Determine the [x, y] coordinate at the center of the cell enclosing the given text.  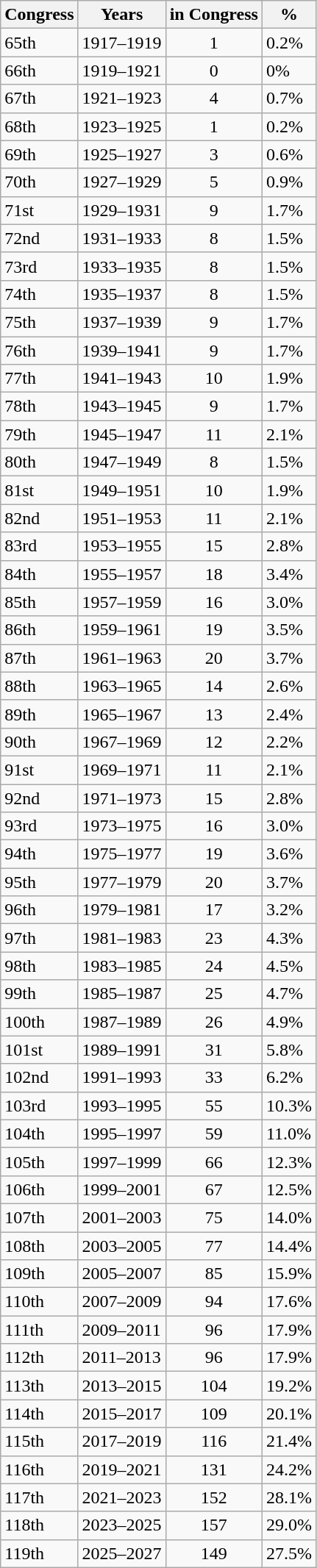
75 [213, 1217]
0.6% [288, 154]
4.9% [288, 1022]
68th [40, 126]
74th [40, 294]
2009–2011 [122, 1330]
80th [40, 462]
10.3% [288, 1106]
20.1% [288, 1414]
66 [213, 1161]
11.0% [288, 1134]
17.6% [288, 1302]
109 [213, 1414]
55 [213, 1106]
Congress [40, 15]
14.4% [288, 1246]
90th [40, 742]
116th [40, 1469]
72nd [40, 238]
1929–1931 [122, 210]
6.2% [288, 1078]
93rd [40, 826]
104 [213, 1386]
1959–1961 [122, 630]
4.7% [288, 994]
33 [213, 1078]
23 [213, 938]
24 [213, 966]
59 [213, 1134]
2003–2005 [122, 1246]
1935–1937 [122, 294]
15.9% [288, 1274]
1967–1969 [122, 742]
82nd [40, 518]
69th [40, 154]
12 [213, 742]
101st [40, 1050]
2001–2003 [122, 1217]
2013–2015 [122, 1386]
1945–1947 [122, 434]
2011–2013 [122, 1358]
70th [40, 182]
5.8% [288, 1050]
1975–1977 [122, 854]
31 [213, 1050]
88th [40, 686]
2.2% [288, 742]
2007–2009 [122, 1302]
152 [213, 1497]
1941–1943 [122, 379]
97th [40, 938]
3 [213, 154]
1987–1989 [122, 1022]
105th [40, 1161]
3.6% [288, 854]
26 [213, 1022]
1985–1987 [122, 994]
1951–1953 [122, 518]
66th [40, 71]
0.7% [288, 99]
109th [40, 1274]
157 [213, 1525]
5 [213, 182]
1953–1955 [122, 546]
4.3% [288, 938]
28.1% [288, 1497]
117th [40, 1497]
115th [40, 1442]
77th [40, 379]
24.2% [288, 1469]
2023–2025 [122, 1525]
4.5% [288, 966]
119th [40, 1553]
81st [40, 490]
91st [40, 770]
29.0% [288, 1525]
75th [40, 322]
1919–1921 [122, 71]
94 [213, 1302]
3.2% [288, 910]
111th [40, 1330]
1991–1993 [122, 1078]
1949–1951 [122, 490]
18 [213, 574]
84th [40, 574]
86th [40, 630]
19.2% [288, 1386]
104th [40, 1134]
110th [40, 1302]
12.3% [288, 1161]
27.5% [288, 1553]
1933–1935 [122, 266]
118th [40, 1525]
1961–1963 [122, 658]
108th [40, 1246]
149 [213, 1553]
102nd [40, 1078]
1977–1979 [122, 882]
14 [213, 686]
116 [213, 1442]
100th [40, 1022]
1927–1929 [122, 182]
65th [40, 43]
1939–1941 [122, 351]
1995–1997 [122, 1134]
95th [40, 882]
107th [40, 1217]
85th [40, 602]
1917–1919 [122, 43]
2005–2007 [122, 1274]
2017–2019 [122, 1442]
1955–1957 [122, 574]
in Congress [213, 15]
92nd [40, 798]
3.5% [288, 630]
2021–2023 [122, 1497]
2025–2027 [122, 1553]
13 [213, 714]
2015–2017 [122, 1414]
1969–1971 [122, 770]
1989–1991 [122, 1050]
1921–1923 [122, 99]
1957–1959 [122, 602]
2.6% [288, 686]
4 [213, 99]
3.4% [288, 574]
1993–1995 [122, 1106]
1983–1985 [122, 966]
12.5% [288, 1189]
1965–1967 [122, 714]
1981–1983 [122, 938]
89th [40, 714]
96th [40, 910]
106th [40, 1189]
77 [213, 1246]
% [288, 15]
25 [213, 994]
78th [40, 407]
79th [40, 434]
0% [288, 71]
98th [40, 966]
1997–1999 [122, 1161]
73rd [40, 266]
1947–1949 [122, 462]
1963–1965 [122, 686]
0 [213, 71]
1971–1973 [122, 798]
2.4% [288, 714]
103rd [40, 1106]
14.0% [288, 1217]
112th [40, 1358]
131 [213, 1469]
1923–1925 [122, 126]
1979–1981 [122, 910]
0.9% [288, 182]
87th [40, 658]
113th [40, 1386]
1943–1945 [122, 407]
71st [40, 210]
67th [40, 99]
Years [122, 15]
76th [40, 351]
99th [40, 994]
21.4% [288, 1442]
94th [40, 854]
67 [213, 1189]
85 [213, 1274]
114th [40, 1414]
2019–2021 [122, 1469]
1931–1933 [122, 238]
1937–1939 [122, 322]
1999–2001 [122, 1189]
83rd [40, 546]
17 [213, 910]
1973–1975 [122, 826]
1925–1927 [122, 154]
